Identify which cell holds the provided text, then report its [X, Y] central coordinate. 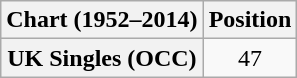
47 [250, 58]
Chart (1952–2014) [102, 20]
UK Singles (OCC) [102, 58]
Position [250, 20]
